Find where the given text appears and provide that cell's center as [x, y] coordinate. 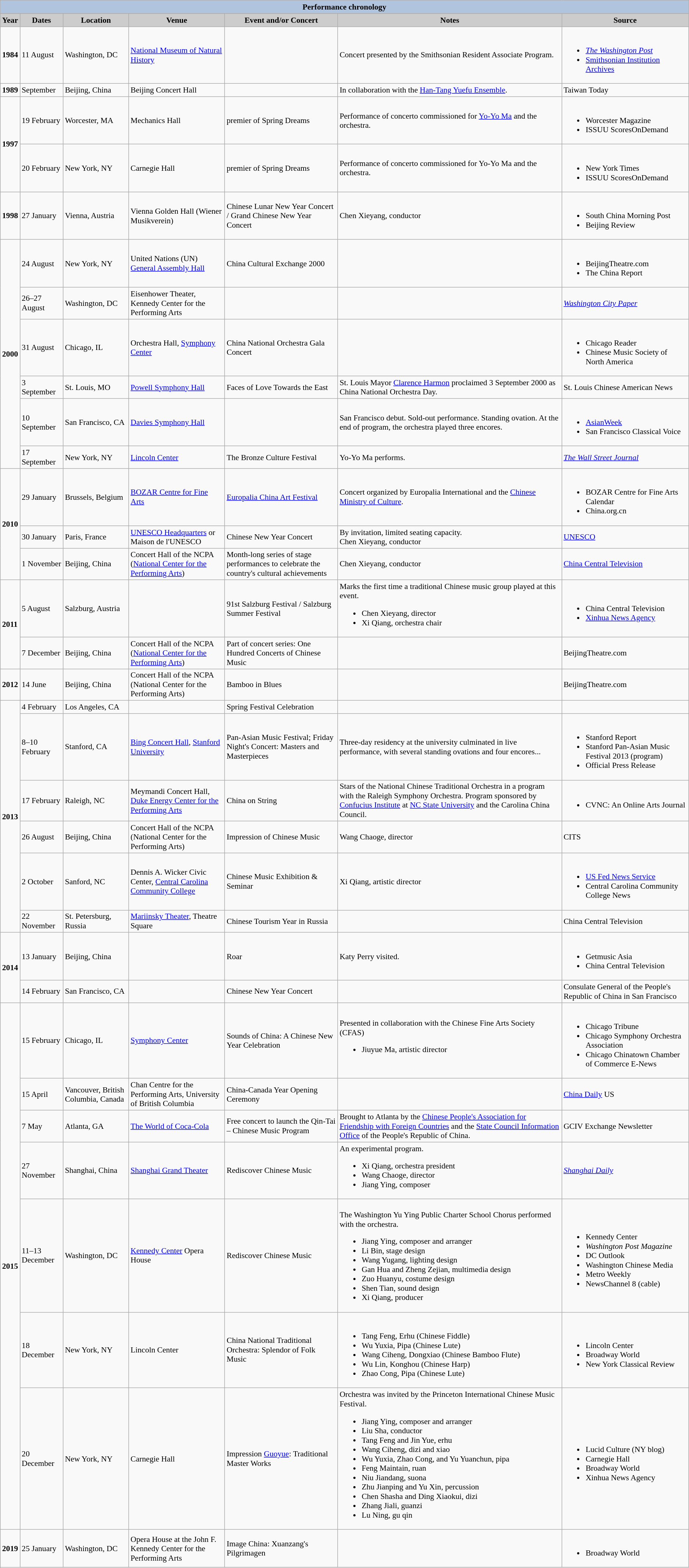
GCIV Exchange Newsletter [625, 1127]
San Francisco debut. Sold-out performance. Standing ovation. At the end of program, the orchestra played three encores. [450, 423]
China-Canada Year Opening Ceremony [281, 1094]
26–27 August [42, 303]
Kennedy Center Opera House [176, 1256]
31 August [42, 347]
US Fed News ServiceCentral Carolina Community College News [625, 881]
2000 [10, 354]
Notes [450, 20]
3 September [42, 387]
14 June [42, 684]
Source [625, 20]
In collaboration with the Han-Tang Yuefu Ensemble. [450, 90]
China Central TelevisionXinhua News Agency [625, 609]
Lucid Culture (NY blog)Carnegie HallBroadway WorldXinhua News Agency [625, 1459]
13 January [42, 957]
Opera House at the John F. Kennedy Center for the Performing Arts [176, 1549]
2010 [10, 524]
September [42, 90]
Eisenhower Theater, Kennedy Center for the Performing Arts [176, 303]
Vancouver, British Columbia, Canada [96, 1094]
CITS [625, 837]
Chinese Tourism Year in Russia [281, 922]
The World of Coca-Cola [176, 1127]
Presented in collaboration with the Chinese Fine Arts Society (CFAS)Jiuyue Ma, artistic director [450, 1041]
BeijingTheatre.comThe China Report [625, 264]
1998 [10, 216]
7 December [42, 653]
Salzburg, Austria [96, 609]
24 August [42, 264]
Vienna, Austria [96, 216]
Chicago TribuneChicago Symphony Orchestra AssociationChicago Chinatown Chamber of Commerce E-News [625, 1041]
Mechanics Hall [176, 120]
Month-long series of stage performances to celebrate the country's cultural achievements [281, 564]
18 December [42, 1350]
St. Petersburg, Russia [96, 922]
Roar [281, 957]
Chicago ReaderChinese Music Society of North America [625, 347]
National Museum of Natural History [176, 55]
Atlanta, GA [96, 1127]
St. Louis, MO [96, 387]
2013 [10, 817]
Meymandi Concert Hall, Duke Energy Center for the Performing Arts [176, 801]
China on String [281, 801]
19 February [42, 120]
4 February [42, 707]
The Bronze Culture Festival [281, 458]
Worcester MagazineISSUU ScoresOnDemand [625, 120]
Dates [42, 20]
An experimental program.Xi Qiang, orchestra presidentWang Chaoge, directorJiang Ying, composer [450, 1171]
Chan Centre for the Performing Arts, University of British Columbia [176, 1094]
11–13 December [42, 1256]
Getmusic AsiaChina Central Television [625, 957]
91st Salzburg Festival / Salzburg Summer Festival [281, 609]
Europalia China Art Festival [281, 497]
1 November [42, 564]
Xi Qiang, artistic director [450, 881]
China Daily US [625, 1094]
Wang Chaoge, director [450, 837]
25 January [42, 1549]
Symphony Center [176, 1041]
Katy Perry visited. [450, 957]
5 August [42, 609]
15 February [42, 1041]
Pan-Asian Music Festival; Friday Night's Concert: Masters and Masterpieces [281, 747]
27 November [42, 1171]
26 August [42, 837]
Shanghai Daily [625, 1171]
Venue [176, 20]
Performance chronology [345, 7]
Sounds of China: A Chinese New Year Celebration [281, 1041]
UNESCO [625, 537]
Worcester, MA [96, 120]
Stanford ReportStanford Pan-Asian Music Festival 2013 (program)Official Press Release [625, 747]
Image China: Xuanzang's Pilgrimagen [281, 1549]
Los Angeles, CA [96, 707]
St. Louis Mayor Clarence Harmon proclaimed 3 September 2000 as China National Orchestra Day. [450, 387]
Davies Symphony Hall [176, 423]
14 February [42, 991]
AsianWeekSan Francisco Classical Voice [625, 423]
2 October [42, 881]
Brussels, Belgium [96, 497]
Spring Festival Celebration [281, 707]
Impression of Chinese Music [281, 837]
Faces of Love Towards the East [281, 387]
22 November [42, 922]
CVNC: An Online Arts Journal [625, 801]
South China Morning PostBeijing Review [625, 216]
The Washington PostSmithsonian Institution Archives [625, 55]
Stanford, CA [96, 747]
Dennis A. Wicker Civic Center, Central Carolina Community College [176, 881]
Washington City Paper [625, 303]
1984 [10, 55]
Marks the first time a traditional Chinese music group played at this event.Chen Xieyang, directorXi Qiang, orchestra chair [450, 609]
China National Orchestra Gala Concert [281, 347]
Raleigh, NC [96, 801]
Yo-Yo Ma performs. [450, 458]
7 May [42, 1127]
Shanghai Grand Theater [176, 1171]
Concert presented by the Smithsonian Resident Associate Program. [450, 55]
Consulate General of the People's Republic of China in San Francisco [625, 991]
BOZAR Centre for Fine Arts [176, 497]
Vienna Golden Hall (Wiener Musikverein) [176, 216]
27 January [42, 216]
Lincoln CenterBroadway WorldNew York Classical Review [625, 1350]
China Cultural Exchange 2000 [281, 264]
Bamboo in Blues [281, 684]
Three-day residency at the university culminated in live performance, with several standing ovations and four encores... [450, 747]
BOZAR Centre for Fine Arts CalendarChina.org.cn [625, 497]
Mariinsky Theater, Theatre Square [176, 922]
30 January [42, 537]
20 December [42, 1459]
2014 [10, 968]
29 January [42, 497]
Paris, France [96, 537]
New York TimesISSUU ScoresOnDemand [625, 168]
Shanghai, China [96, 1171]
1997 [10, 144]
Free concert to launch the Qin-Tai – Chinese Music Program [281, 1127]
Orchestra Hall, Symphony Center [176, 347]
United Nations (UN) General Assembly Hall [176, 264]
Concert organized by Europalia International and the Chinese Ministry of Culture. [450, 497]
St. Louis Chinese American News [625, 387]
Year [10, 20]
Sanford, NC [96, 881]
By invitation, limited seating capacity.Chen Xieyang, conductor [450, 537]
2011 [10, 625]
11 August [42, 55]
UNESCO Headquarters or Maison de l'UNESCO [176, 537]
Location [96, 20]
Chinese Music Exhibition & Seminar [281, 881]
1989 [10, 90]
Powell Symphony Hall [176, 387]
Chinese Lunar New Year Concert / Grand Chinese New Year Concert [281, 216]
8–10 February [42, 747]
Impression Guoyue: Traditional Master Works [281, 1459]
15 April [42, 1094]
The Wall Street Journal [625, 458]
Taiwan Today [625, 90]
China National Traditional Orchestra: Splendor of Folk Music [281, 1350]
Bing Concert Hall, Stanford University [176, 747]
2015 [10, 1266]
2012 [10, 684]
Broadway World [625, 1549]
Part of concert series: One Hundred Concerts of Chinese Music [281, 653]
2019 [10, 1549]
Kennedy CenterWashington Post MagazineDC OutlookWashington Chinese MediaMetro WeeklyNewsChannel 8 (cable) [625, 1256]
Event and/or Concert [281, 20]
Beijing Concert Hall [176, 90]
17 February [42, 801]
10 September [42, 423]
20 February [42, 168]
17 September [42, 458]
